Pinpoint the cell where the given text exists, returning its (X, Y) midpoint coordinate. 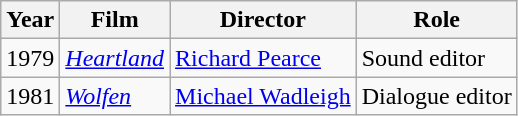
Film (115, 20)
Heartland (115, 58)
Role (436, 20)
Director (264, 20)
Sound editor (436, 58)
Dialogue editor (436, 96)
1981 (30, 96)
1979 (30, 58)
Michael Wadleigh (264, 96)
Year (30, 20)
Wolfen (115, 96)
Richard Pearce (264, 58)
